From the cell containing the given text, extract its center point as [x, y] coordinate. 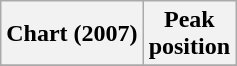
Peakposition [189, 34]
Chart (2007) [72, 34]
